Search for the cell housing the specified text and yield its [x, y] center coordinate. 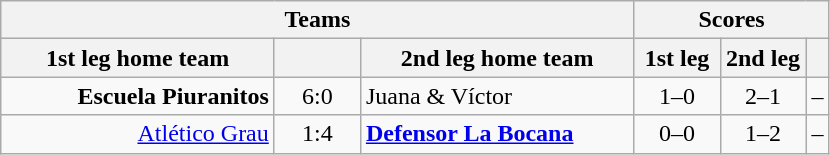
1st leg [677, 58]
Atlético Grau [138, 134]
1–0 [677, 96]
Escuela Piuranitos [138, 96]
0–0 [677, 134]
2nd leg home team [497, 58]
Scores [732, 20]
1–2 [763, 134]
1:4 [317, 134]
2–1 [763, 96]
Defensor La Bocana [497, 134]
Teams [318, 20]
6:0 [317, 96]
1st leg home team [138, 58]
Juana & Víctor [497, 96]
2nd leg [763, 58]
